Return (X, Y) of the center of cell containing provided text 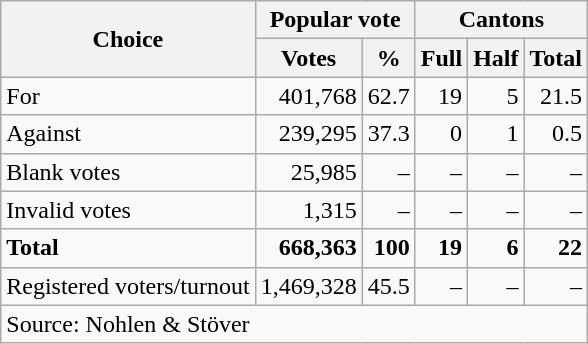
Against (128, 134)
Half (496, 58)
1 (496, 134)
100 (388, 248)
Registered voters/turnout (128, 286)
62.7 (388, 96)
401,768 (308, 96)
Choice (128, 39)
45.5 (388, 286)
% (388, 58)
Blank votes (128, 172)
0 (441, 134)
668,363 (308, 248)
21.5 (556, 96)
22 (556, 248)
25,985 (308, 172)
1,315 (308, 210)
0.5 (556, 134)
For (128, 96)
Invalid votes (128, 210)
37.3 (388, 134)
6 (496, 248)
5 (496, 96)
1,469,328 (308, 286)
Source: Nohlen & Stöver (294, 324)
Cantons (501, 20)
239,295 (308, 134)
Full (441, 58)
Popular vote (335, 20)
Votes (308, 58)
